Identify which cell holds the provided text, then report its (X, Y) central coordinate. 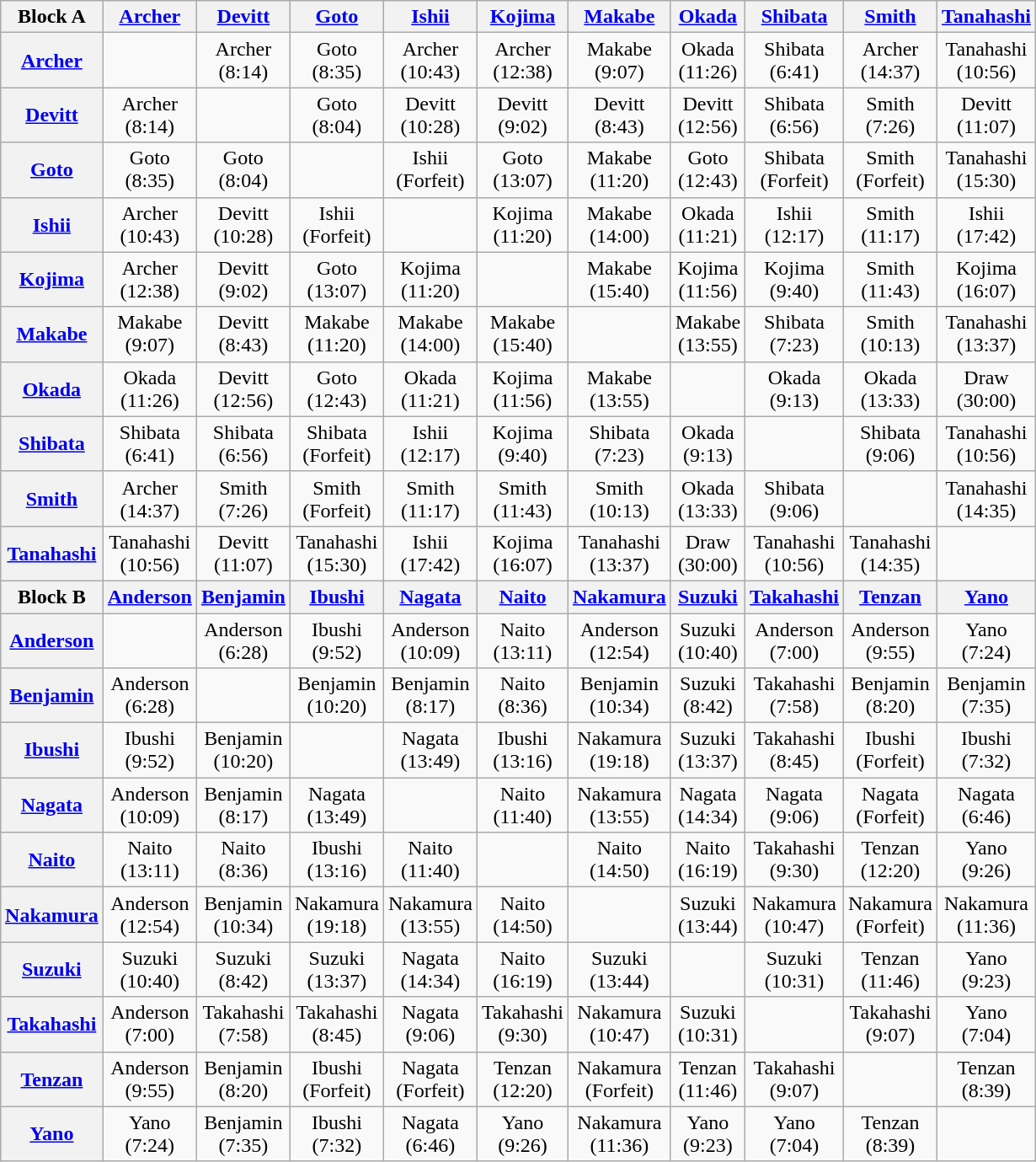
Block B (52, 597)
Block A (52, 17)
